From the cell containing the given text, extract its center point as (x, y) coordinate. 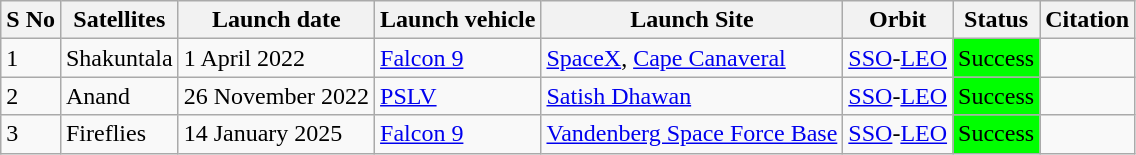
Satellites (119, 20)
1 April 2022 (276, 58)
Shakuntala (119, 58)
Citation (1088, 20)
Vandenberg Space Force Base (692, 134)
Orbit (898, 20)
SpaceX, Cape Canaveral (692, 58)
Launch vehicle (458, 20)
PSLV (458, 96)
14 January 2025 (276, 134)
Status (996, 20)
2 (31, 96)
3 (31, 134)
S No (31, 20)
Satish Dhawan (692, 96)
Anand (119, 96)
Launch date (276, 20)
Fireflies (119, 134)
1 (31, 58)
26 November 2022 (276, 96)
Launch Site (692, 20)
